Return (X, Y) of the center of cell containing provided text 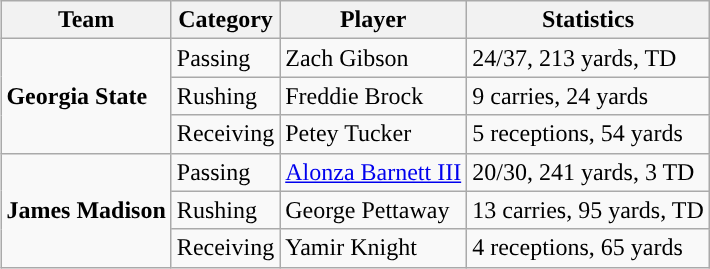
Freddie Brock (374, 96)
Georgia State (86, 96)
24/37, 213 yards, TD (588, 58)
Zach Gibson (374, 58)
Petey Tucker (374, 134)
20/30, 241 yards, 3 TD (588, 172)
13 carries, 95 yards, TD (588, 210)
4 receptions, 65 yards (588, 248)
Yamir Knight (374, 248)
Statistics (588, 20)
Player (374, 20)
Category (225, 20)
James Madison (86, 210)
5 receptions, 54 yards (588, 134)
Alonza Barnett III (374, 172)
9 carries, 24 yards (588, 96)
Team (86, 20)
George Pettaway (374, 210)
